Locate the cell with the specified text and output its [X, Y] center coordinate. 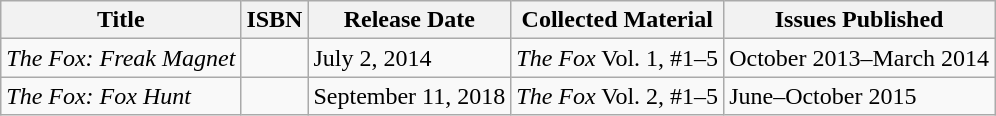
The Fox: Fox Hunt [121, 96]
Release Date [410, 20]
September 11, 2018 [410, 96]
October 2013–March 2014 [860, 58]
Title [121, 20]
July 2, 2014 [410, 58]
The Fox Vol. 1, #1–5 [618, 58]
June–October 2015 [860, 96]
Issues Published [860, 20]
ISBN [274, 20]
Collected Material [618, 20]
The Fox Vol. 2, #1–5 [618, 96]
The Fox: Freak Magnet [121, 58]
